Return the [X, Y] coordinate for the center point of the cell that contains the specified text.  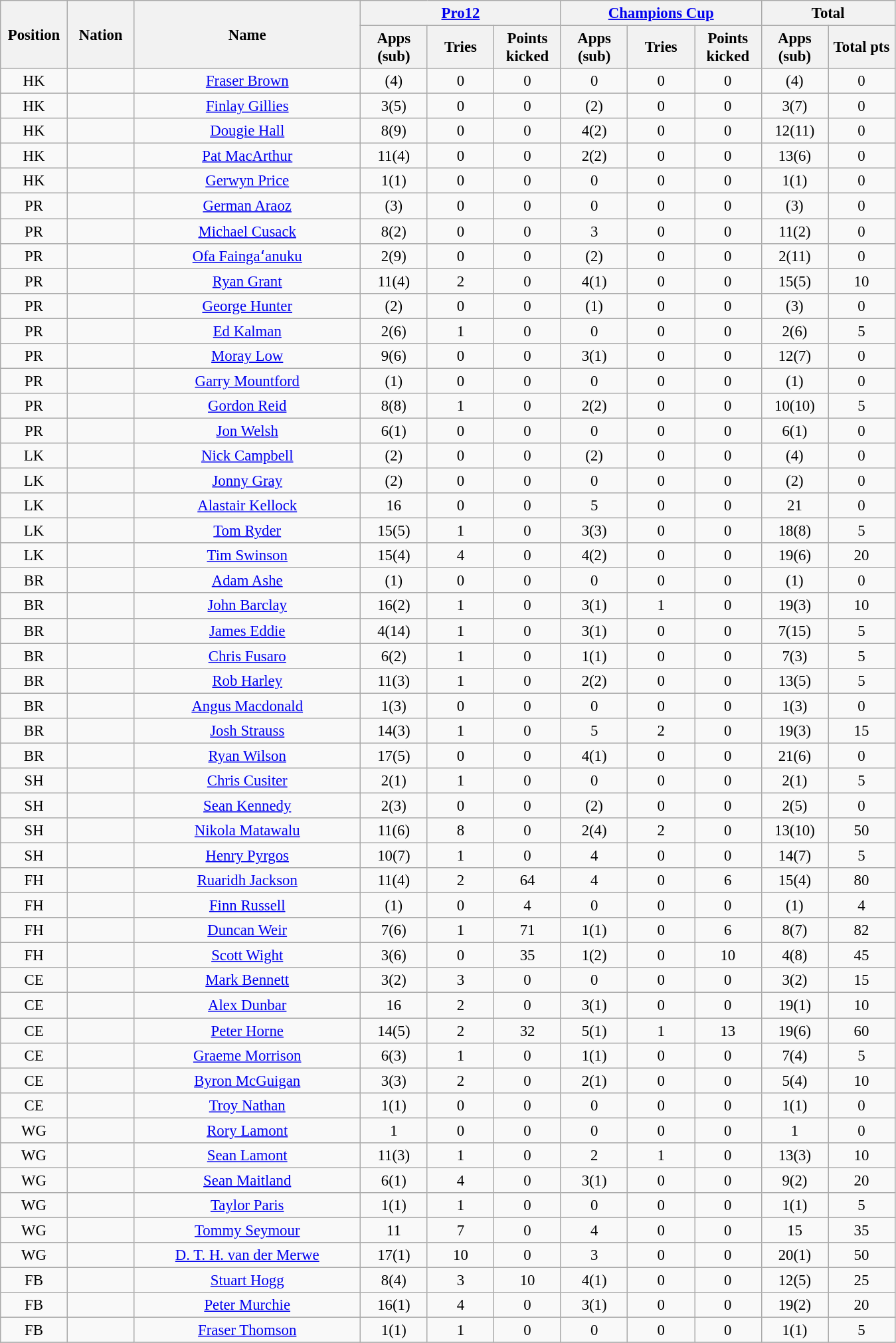
10(7) [395, 856]
60 [862, 1031]
Champions Cup [661, 13]
Gerwyn Price [247, 181]
Sean Lamont [247, 1156]
Gordon Reid [247, 406]
4(14) [395, 631]
5(4) [794, 1081]
Finn Russell [247, 906]
3(6) [395, 956]
Nation [101, 35]
Ruaridh Jackson [247, 880]
82 [862, 930]
Moray Low [247, 356]
D. T. H. van der Merwe [247, 1255]
Tom Ryder [247, 531]
7(15) [794, 631]
Byron McGuigan [247, 1081]
Rory Lamont [247, 1130]
8(8) [395, 406]
Pat MacArthur [247, 156]
11 [395, 1230]
Tommy Seymour [247, 1230]
64 [527, 880]
James Eddie [247, 631]
Sean Kennedy [247, 805]
11(2) [794, 231]
32 [527, 1031]
2(4) [594, 831]
8(4) [395, 1281]
2(9) [395, 256]
10(10) [794, 406]
45 [862, 956]
Ofa Faingaʻanuku [247, 256]
6(3) [395, 1055]
Jon Welsh [247, 431]
Total [828, 13]
John Barclay [247, 606]
Ryan Wilson [247, 756]
Alastair Kellock [247, 506]
Ed Kalman [247, 331]
Total pts [862, 48]
Ryan Grant [247, 281]
71 [527, 930]
Scott Wight [247, 956]
13 [728, 1031]
12(11) [794, 131]
Troy Nathan [247, 1105]
80 [862, 880]
2(3) [395, 805]
George Hunter [247, 306]
Taylor Paris [247, 1205]
Dougie Hall [247, 131]
21(6) [794, 756]
21 [794, 506]
Angus Macdonald [247, 706]
13(10) [794, 831]
25 [862, 1281]
14(7) [794, 856]
13(3) [794, 1156]
2(11) [794, 256]
Chris Cusiter [247, 781]
14(3) [395, 731]
14(5) [395, 1031]
Fraser Brown [247, 81]
Graeme Morrison [247, 1055]
19(1) [794, 1005]
8(9) [395, 131]
Jonny Gray [247, 481]
Tim Swinson [247, 556]
Name [247, 35]
4(8) [794, 956]
19(2) [794, 1305]
12(7) [794, 356]
Adam Ashe [247, 581]
Mark Bennett [247, 980]
Nick Campbell [247, 456]
3(7) [794, 106]
German Araoz [247, 206]
9(2) [794, 1180]
11(6) [395, 831]
7(6) [395, 930]
8 [461, 831]
16(1) [395, 1305]
6(2) [395, 656]
13(6) [794, 156]
Chris Fusaro [247, 656]
Peter Murchie [247, 1305]
Sean Maitland [247, 1180]
8(7) [794, 930]
Position [35, 35]
Josh Strauss [247, 731]
Nikola Matawalu [247, 831]
3(5) [395, 106]
1(2) [594, 956]
13(5) [794, 680]
Michael Cusack [247, 231]
Rob Harley [247, 680]
Duncan Weir [247, 930]
Finlay Gillies [247, 106]
Garry Mountford [247, 381]
7 [461, 1230]
Peter Horne [247, 1031]
Pro12 [461, 13]
17(5) [395, 756]
7(3) [794, 656]
9(6) [395, 356]
17(1) [395, 1255]
8(2) [395, 231]
7(4) [794, 1055]
12(5) [794, 1281]
16(2) [395, 606]
5(1) [594, 1031]
Fraser Thomson [247, 1330]
18(8) [794, 531]
Alex Dunbar [247, 1005]
Henry Pyrgos [247, 856]
Stuart Hogg [247, 1281]
2(5) [794, 805]
20(1) [794, 1255]
